Pinpoint the cell where the given text exists, returning its (X, Y) midpoint coordinate. 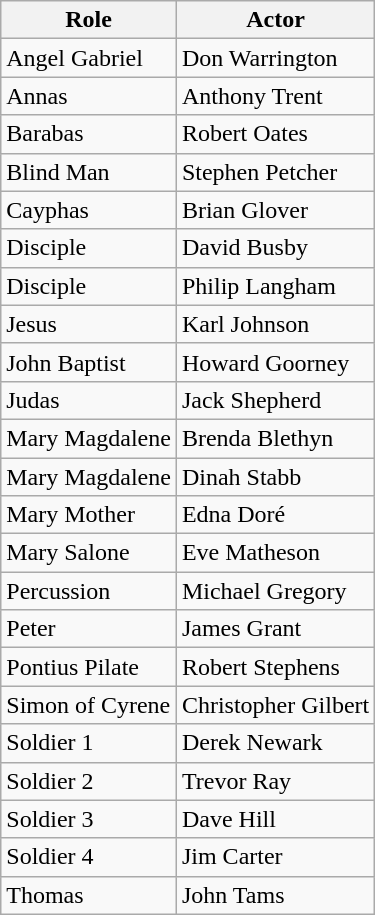
Mary Salone (89, 553)
Robert Oates (275, 134)
James Grant (275, 629)
Role (89, 20)
Dinah Stabb (275, 477)
Soldier 3 (89, 819)
Michael Gregory (275, 591)
Pontius Pilate (89, 667)
Soldier 1 (89, 743)
Jim Carter (275, 857)
Robert Stephens (275, 667)
John Baptist (89, 362)
Derek Newark (275, 743)
Soldier 2 (89, 781)
Brian Glover (275, 210)
Stephen Petcher (275, 172)
Angel Gabriel (89, 58)
Don Warrington (275, 58)
Anthony Trent (275, 96)
Judas (89, 400)
Dave Hill (275, 819)
Thomas (89, 895)
Karl Johnson (275, 324)
Philip Langham (275, 286)
Soldier 4 (89, 857)
John Tams (275, 895)
Actor (275, 20)
Percussion (89, 591)
Christopher Gilbert (275, 705)
Edna Doré (275, 515)
Jesus (89, 324)
Annas (89, 96)
Simon of Cyrene (89, 705)
Mary Mother (89, 515)
Blind Man (89, 172)
Eve Matheson (275, 553)
David Busby (275, 248)
Trevor Ray (275, 781)
Cayphas (89, 210)
Peter (89, 629)
Jack Shepherd (275, 400)
Barabas (89, 134)
Brenda Blethyn (275, 438)
Howard Goorney (275, 362)
